Scan for the cell matching the given text and deliver its (X, Y) coordinate at center. 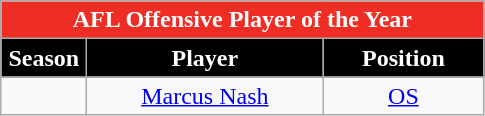
AFL Offensive Player of the Year (242, 20)
Marcus Nash (205, 96)
OS (404, 96)
Position (404, 58)
Season (44, 58)
Player (205, 58)
